Return the [x, y] coordinate for the center point of the cell that contains the specified text.  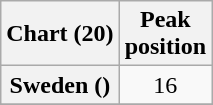
16 [165, 85]
Sweden () [60, 85]
Peakposition [165, 34]
Chart (20) [60, 34]
